For the text-containing cell, return its midpoint in [X, Y] coordinate format. 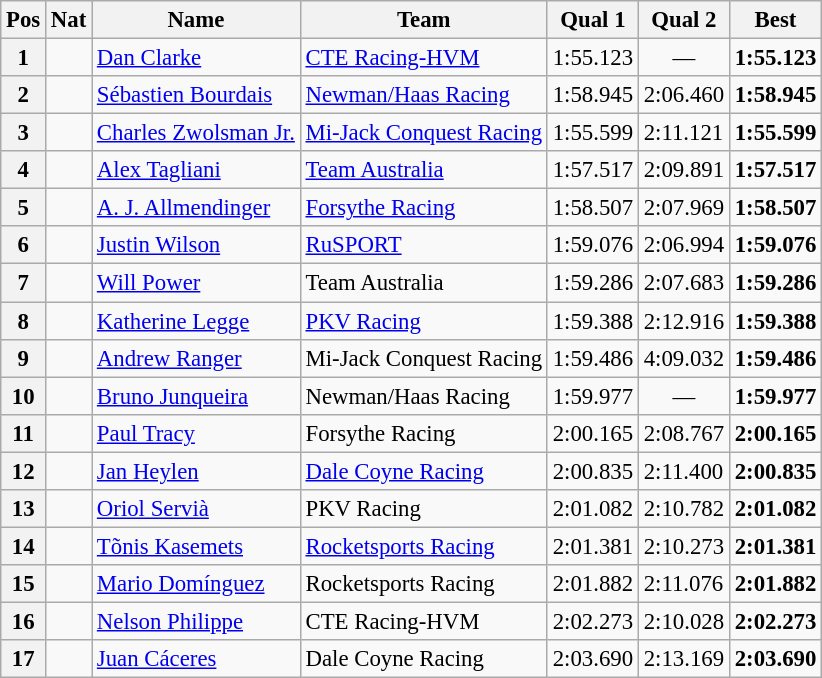
2:12.916 [684, 321]
6 [24, 245]
RuSPORT [424, 245]
Bruno Junqueira [196, 396]
2:11.076 [684, 584]
2:10.273 [684, 546]
Justin Wilson [196, 245]
Qual 1 [592, 20]
2:06.994 [684, 245]
Sébastien Bourdais [196, 95]
Andrew Ranger [196, 358]
Charles Zwolsman Jr. [196, 133]
Pos [24, 20]
8 [24, 321]
2:09.891 [684, 170]
Mario Domínguez [196, 584]
17 [24, 659]
Best [775, 20]
Nelson Philippe [196, 621]
Qual 2 [684, 20]
Katherine Legge [196, 321]
14 [24, 546]
Will Power [196, 283]
13 [24, 509]
Nat [69, 20]
2:11.121 [684, 133]
Oriol Servià [196, 509]
7 [24, 283]
2:10.782 [684, 509]
Jan Heylen [196, 471]
Name [196, 20]
Paul Tracy [196, 433]
5 [24, 208]
2:07.683 [684, 283]
Team [424, 20]
3 [24, 133]
2:13.169 [684, 659]
2:07.969 [684, 208]
11 [24, 433]
2:11.400 [684, 471]
2:10.028 [684, 621]
9 [24, 358]
16 [24, 621]
10 [24, 396]
1 [24, 58]
Tõnis Kasemets [196, 546]
4:09.032 [684, 358]
2:06.460 [684, 95]
2 [24, 95]
4 [24, 170]
Dan Clarke [196, 58]
15 [24, 584]
A. J. Allmendinger [196, 208]
2:08.767 [684, 433]
12 [24, 471]
Alex Tagliani [196, 170]
Juan Cáceres [196, 659]
